Return [X, Y] of the center of cell containing provided text 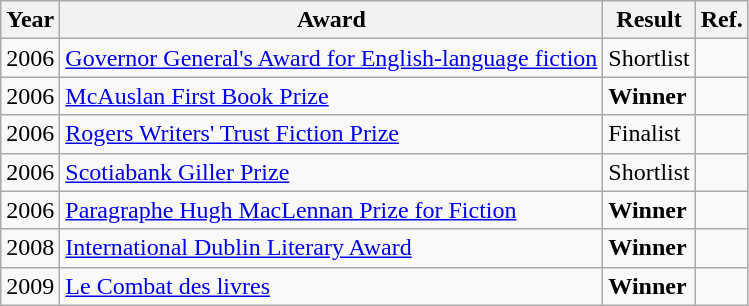
2008 [30, 248]
McAuslan First Book Prize [332, 96]
Paragraphe Hugh MacLennan Prize for Fiction [332, 210]
Result [649, 20]
2009 [30, 286]
Le Combat des livres [332, 286]
Finalist [649, 134]
Year [30, 20]
Rogers Writers' Trust Fiction Prize [332, 134]
International Dublin Literary Award [332, 248]
Ref. [722, 20]
Award [332, 20]
Scotiabank Giller Prize [332, 172]
Governor General's Award for English-language fiction [332, 58]
